Scan for the cell matching the given text and deliver its [X, Y] coordinate at center. 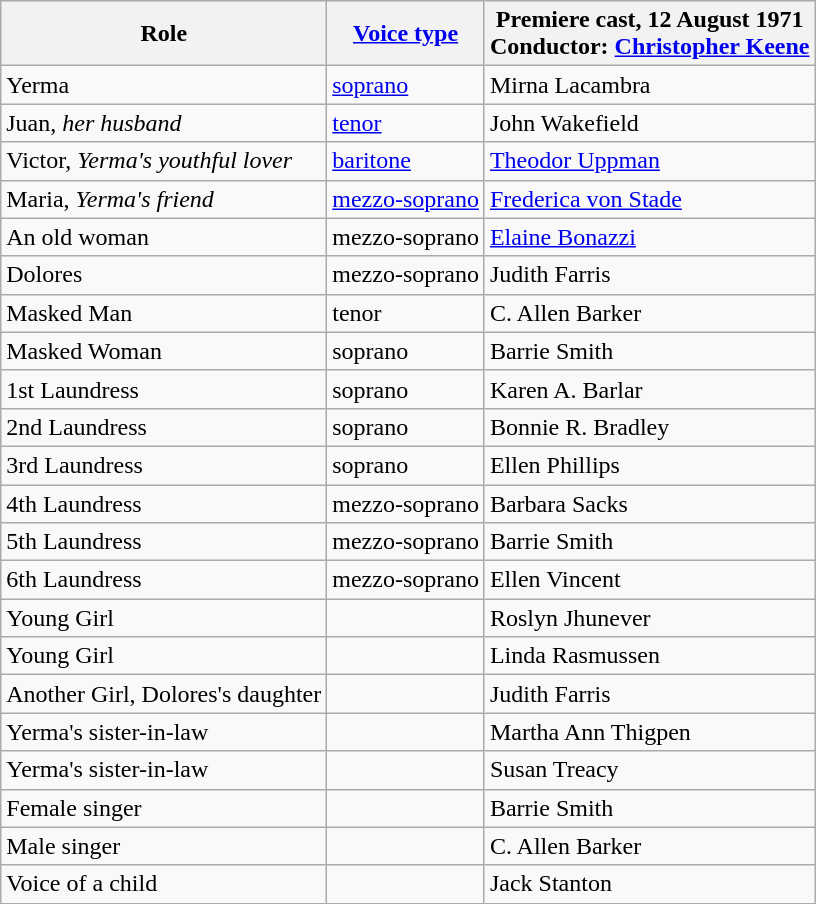
4th Laundress [164, 503]
Premiere cast, 12 August 1971Conductor: Christopher Keene [650, 34]
Roslyn Jhunever [650, 618]
Yerma [164, 85]
Victor, Yerma's youthful lover [164, 161]
Ellen Vincent [650, 580]
John Wakefield [650, 123]
Karen A. Barlar [650, 389]
Another Girl, Dolores's daughter [164, 694]
1st Laundress [164, 389]
Maria, Yerma's friend [164, 199]
Ellen Phillips [650, 465]
Frederica von Stade [650, 199]
Voice of a child [164, 884]
Male singer [164, 846]
Barbara Sacks [650, 503]
6th Laundress [164, 580]
Dolores [164, 275]
Masked Man [164, 313]
3rd Laundress [164, 465]
Mirna Lacambra [650, 85]
5th Laundress [164, 542]
Female singer [164, 808]
Jack Stanton [650, 884]
Juan, her husband [164, 123]
Masked Woman [164, 351]
Bonnie R. Bradley [650, 427]
Role [164, 34]
Elaine Bonazzi [650, 237]
An old woman [164, 237]
Voice type [406, 34]
baritone [406, 161]
Linda Rasmussen [650, 656]
Martha Ann Thigpen [650, 732]
2nd Laundress [164, 427]
Susan Treacy [650, 770]
Theodor Uppman [650, 161]
